Capture the cell that displays the provided text and extract its [X, Y] central coordinate. 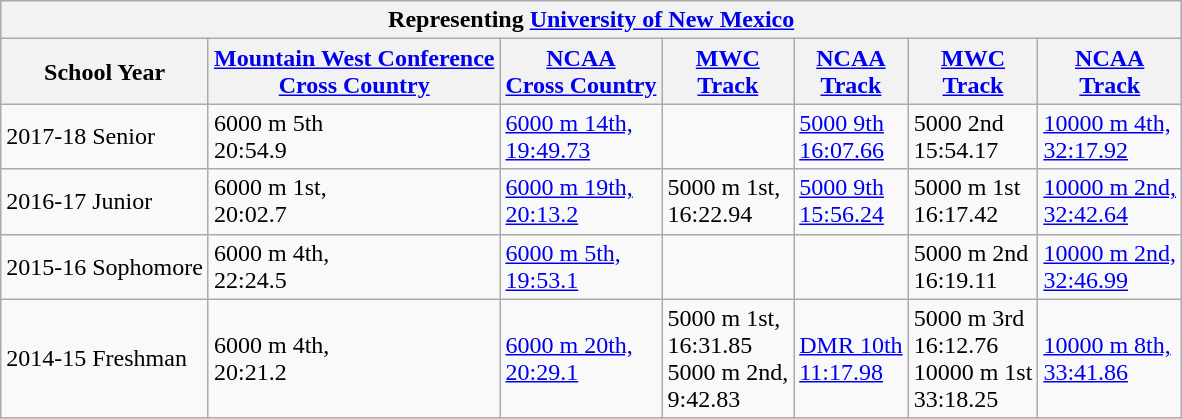
6000 m 5th 20:54.9 [354, 136]
6000 m 20th,20:29.1 [581, 358]
5000 9th15:56.24 [851, 202]
5000 m 1st,16:31.855000 m 2nd,9:42.83 [728, 358]
6000 m 4th,20:21.2 [354, 358]
5000 2nd15:54.17 [973, 136]
6000 m 14th, 19:49.73 [581, 136]
NCAACross Country [581, 72]
5000 m 3rd16:12.7610000 m 1st33:18.25 [973, 358]
School Year [105, 72]
10000 m 2nd,32:42.64 [1110, 202]
10000 m 4th,32:17.92 [1110, 136]
5000 m 1st16:17.42 [973, 202]
Representing University of New Mexico [592, 20]
6000 m 4th,22:24.5 [354, 266]
5000 m 1st,16:22.94 [728, 202]
6000 m 19th, 20:13.2 [581, 202]
DMR 10th11:17.98 [851, 358]
6000 m 5th, 19:53.1 [581, 266]
10000 m 8th,33:41.86 [1110, 358]
Mountain West ConferenceCross Country [354, 72]
5000 9th16:07.66 [851, 136]
6000 m 1st,20:02.7 [354, 202]
2014-15 Freshman [105, 358]
5000 m 2nd16:19.11 [973, 266]
2016-17 Junior [105, 202]
2017-18 Senior [105, 136]
10000 m 2nd,32:46.99 [1110, 266]
2015-16 Sophomore [105, 266]
